Locate the cell with the specified text and output its [x, y] center coordinate. 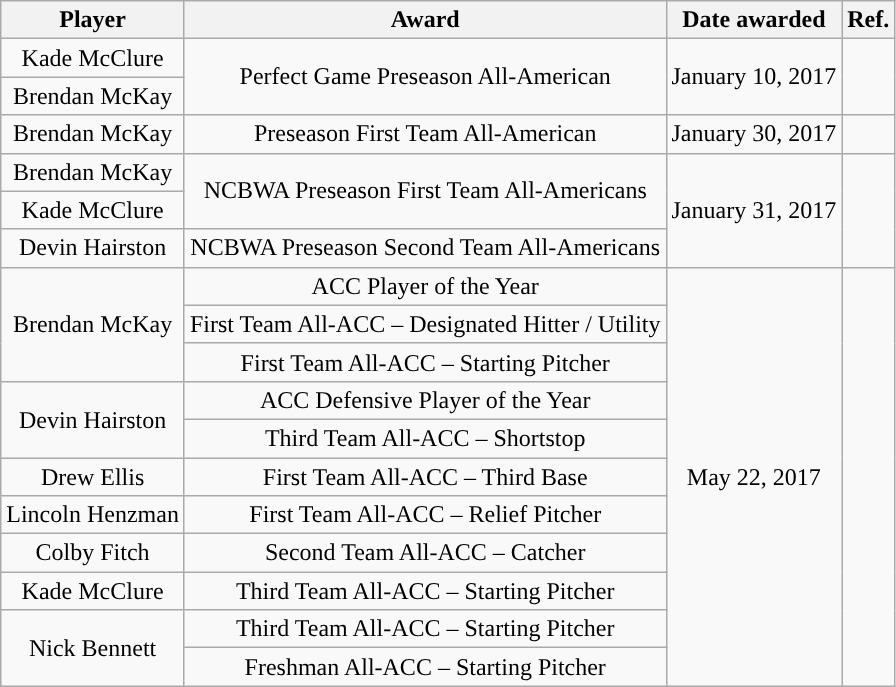
Colby Fitch [93, 553]
January 31, 2017 [754, 210]
Third Team All-ACC – Shortstop [425, 438]
May 22, 2017 [754, 476]
Date awarded [754, 20]
ACC Player of the Year [425, 286]
ACC Defensive Player of the Year [425, 400]
Award [425, 20]
Second Team All-ACC – Catcher [425, 553]
January 10, 2017 [754, 77]
First Team All-ACC – Starting Pitcher [425, 362]
January 30, 2017 [754, 134]
Drew Ellis [93, 477]
First Team All-ACC – Designated Hitter / Utility [425, 324]
Lincoln Henzman [93, 515]
First Team All-ACC – Relief Pitcher [425, 515]
Nick Bennett [93, 648]
Player [93, 20]
NCBWA Preseason First Team All-Americans [425, 191]
First Team All-ACC – Third Base [425, 477]
Preseason First Team All-American [425, 134]
Ref. [868, 20]
Perfect Game Preseason All-American [425, 77]
Freshman All-ACC – Starting Pitcher [425, 667]
NCBWA Preseason Second Team All-Americans [425, 248]
